Identify which cell holds the provided text, then report its (x, y) central coordinate. 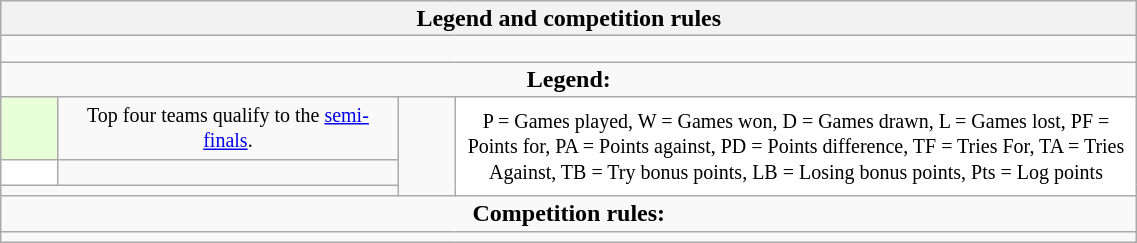
Legend and competition rules (569, 18)
Competition rules: (569, 214)
Top four teams qualify to the semi-finals. (228, 128)
Legend: (569, 80)
